Extract the (x, y) coordinate from the center of the cell holding the provided text.  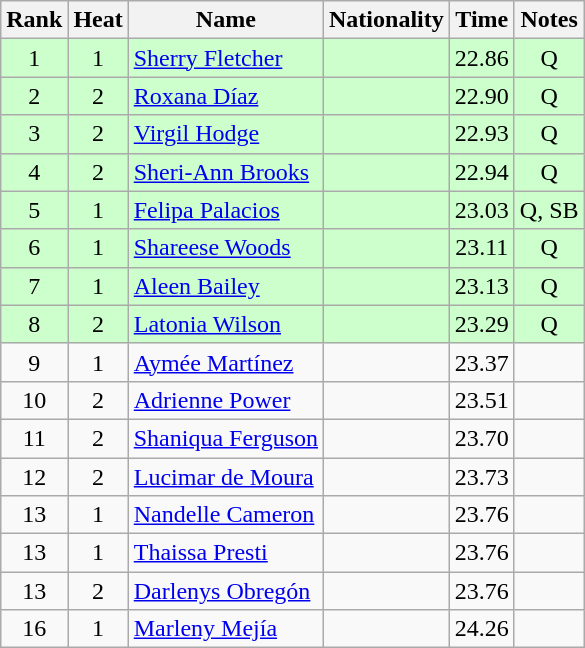
Thaissa Presti (226, 553)
Darlenys Obregón (226, 591)
22.93 (482, 134)
Rank (34, 20)
Nandelle Cameron (226, 515)
Virgil Hodge (226, 134)
Adrienne Power (226, 400)
Shareese Woods (226, 248)
8 (34, 324)
23.29 (482, 324)
23.11 (482, 248)
16 (34, 629)
Roxana Díaz (226, 96)
11 (34, 438)
Felipa Palacios (226, 210)
Shaniqua Ferguson (226, 438)
Name (226, 20)
Q, SB (549, 210)
23.03 (482, 210)
Aleen Bailey (226, 286)
Marleny Mejía (226, 629)
23.70 (482, 438)
10 (34, 400)
5 (34, 210)
4 (34, 172)
12 (34, 477)
9 (34, 362)
24.26 (482, 629)
Heat (98, 20)
Sheri-Ann Brooks (226, 172)
7 (34, 286)
22.94 (482, 172)
Sherry Fletcher (226, 58)
Notes (549, 20)
23.73 (482, 477)
Latonia Wilson (226, 324)
22.90 (482, 96)
3 (34, 134)
23.13 (482, 286)
22.86 (482, 58)
Nationality (387, 20)
6 (34, 248)
23.37 (482, 362)
Aymée Martínez (226, 362)
Lucimar de Moura (226, 477)
23.51 (482, 400)
Time (482, 20)
